Scan for the cell matching the given text and deliver its (x, y) coordinate at center. 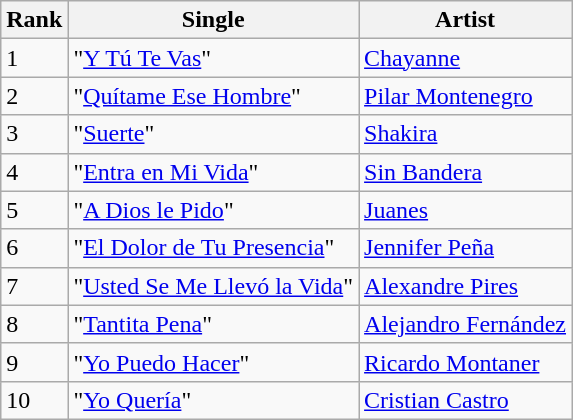
Jennifer Peña (466, 248)
Artist (466, 20)
2 (34, 96)
"El Dolor de Tu Presencia" (214, 248)
"Suerte" (214, 134)
Sin Bandera (466, 172)
"Tantita Pena" (214, 324)
10 (34, 400)
Chayanne (466, 58)
"Y Tú Te Vas" (214, 58)
"Yo Puedo Hacer" (214, 362)
"A Dios le Pido" (214, 210)
Alejandro Fernández (466, 324)
Alexandre Pires (466, 286)
7 (34, 286)
"Usted Se Me Llevó la Vida" (214, 286)
Pilar Montenegro (466, 96)
1 (34, 58)
5 (34, 210)
4 (34, 172)
Shakira (466, 134)
Juanes (466, 210)
"Quítame Ese Hombre" (214, 96)
"Entra en Mi Vida" (214, 172)
Ricardo Montaner (466, 362)
Rank (34, 20)
"Yo Quería" (214, 400)
9 (34, 362)
Single (214, 20)
3 (34, 134)
8 (34, 324)
6 (34, 248)
Cristian Castro (466, 400)
